Search for the cell housing the specified text and yield its (x, y) center coordinate. 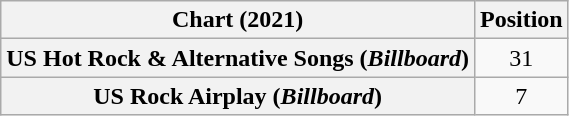
7 (521, 96)
Position (521, 20)
31 (521, 58)
Chart (2021) (238, 20)
US Hot Rock & Alternative Songs (Billboard) (238, 58)
US Rock Airplay (Billboard) (238, 96)
